Search for the cell housing the specified text and yield its [X, Y] center coordinate. 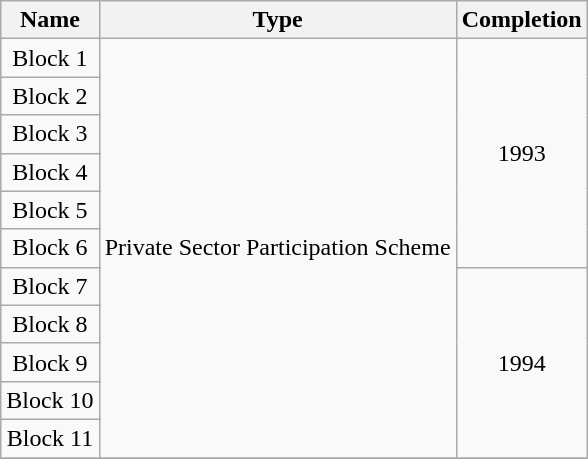
1994 [522, 362]
Type [278, 20]
Block 1 [50, 58]
Block 3 [50, 134]
Block 6 [50, 248]
Block 9 [50, 362]
Block 8 [50, 324]
Name [50, 20]
Block 7 [50, 286]
Private Sector Participation Scheme [278, 248]
1993 [522, 153]
Block 10 [50, 400]
Completion [522, 20]
Block 5 [50, 210]
Block 11 [50, 438]
Block 2 [50, 96]
Block 4 [50, 172]
